Output the [x, y] coordinate of the center of the cell containing the given text.  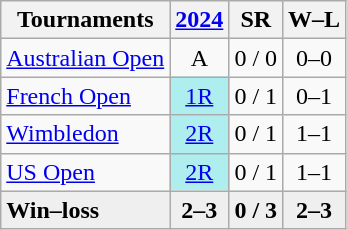
W–L [314, 20]
0–1 [314, 96]
US Open [86, 172]
SR [256, 20]
Wimbledon [86, 134]
Win–loss [86, 210]
1R [200, 96]
0 / 0 [256, 58]
Tournaments [86, 20]
Australian Open [86, 58]
French Open [86, 96]
0 / 3 [256, 210]
2024 [200, 20]
0–0 [314, 58]
A [200, 58]
